Provide the [X, Y] coordinate of the cell's center where the given text is located.  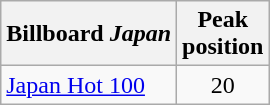
Billboard Japan [89, 34]
Japan Hot 100 [89, 85]
Peakposition [223, 34]
20 [223, 85]
